Capture the cell that displays the provided text and extract its [X, Y] central coordinate. 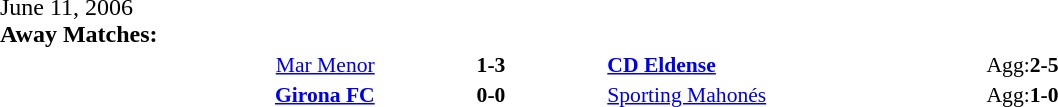
1-3 [492, 64]
CD Eldense [795, 64]
